Output the [X, Y] coordinate of the center of the cell containing the given text.  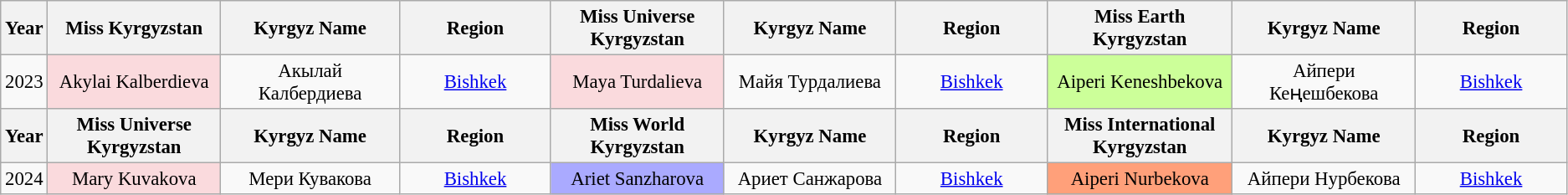
Ариет Санжарова [810, 179]
Майя Турдалиева [810, 82]
Мери Кувакова [310, 179]
Aiperi Nurbekova [1140, 179]
Aiperi Keneshbekova [1140, 82]
Акылай Калбердиева [310, 82]
Miss World Kyrgyzstan [638, 136]
Ariet Sanzharova [638, 179]
Miss Earth Kyrgyzstan [1140, 28]
Айпери Нурбекова [1324, 179]
Miss Kyrgyzstan [134, 28]
Akylai Kalberdieva [134, 82]
2023 [24, 82]
Айпери Кеңешбекова [1324, 82]
Mary Kuvakova [134, 179]
Miss International Kyrgyzstan [1140, 136]
Maya Turdalieva [638, 82]
2024 [24, 179]
